Detect which cell encompasses the target text, then output its (x, y) center coordinate. 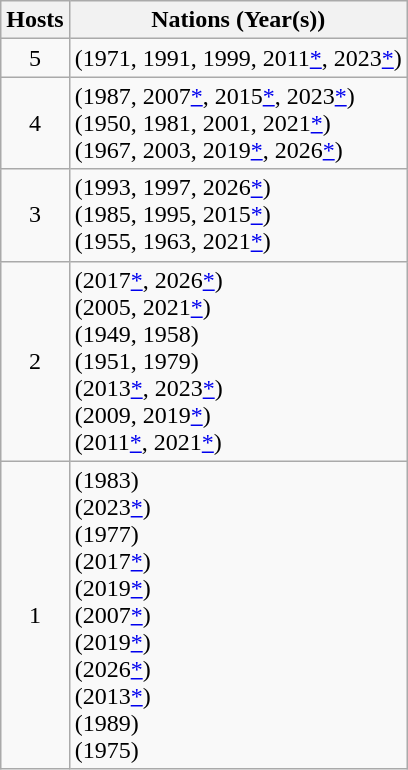
(1983) (2023*) (1977) (2017*) (2019*) (2007*) (2019*) (2026*) (2013*) (1989) (1975) (238, 615)
2 (35, 361)
(2017*, 2026*) (2005, 2021*) (1949, 1958) (1951, 1979) (2013*, 2023*) (2009, 2019*) (2011*, 2021*) (238, 361)
1 (35, 615)
4 (35, 123)
3 (35, 215)
5 (35, 58)
(1993, 1997, 2026*) (1985, 1995, 2015*) (1955, 1963, 2021*) (238, 215)
(1971, 1991, 1999, 2011*, 2023*) (238, 58)
Hosts (35, 20)
(1987, 2007*, 2015*, 2023*) (1950, 1981, 2001, 2021*) (1967, 2003, 2019*, 2026*) (238, 123)
Nations (Year(s)) (238, 20)
